Determine the [x, y] coordinate at the center of the cell enclosing the given text.  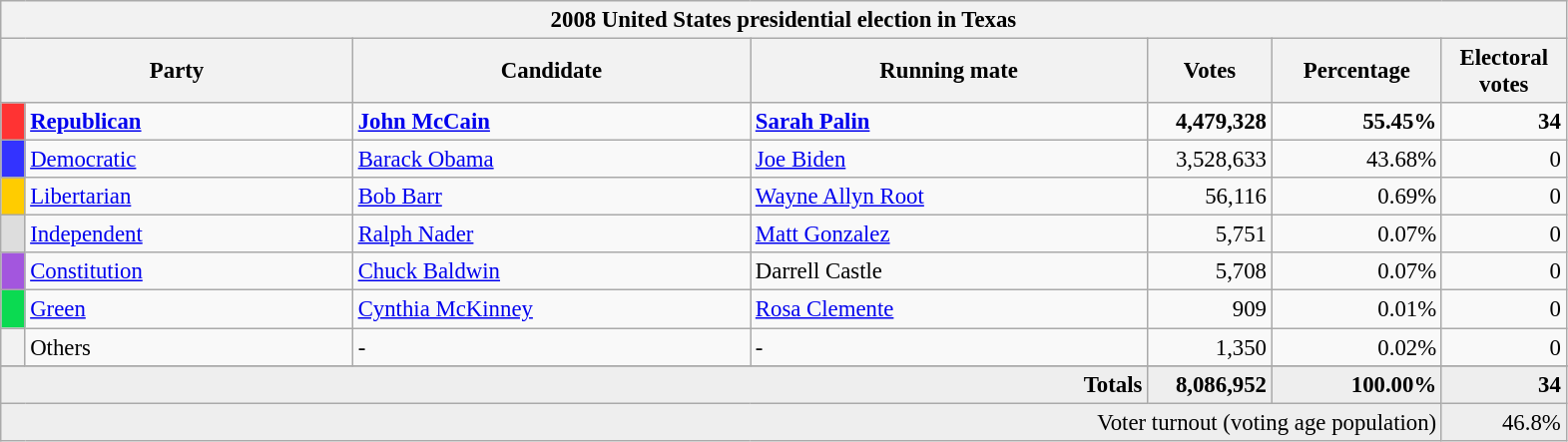
Wayne Allyn Root [949, 197]
0.01% [1356, 309]
46.8% [1503, 422]
8,086,952 [1210, 384]
0.02% [1356, 347]
Cynthia McKinney [551, 309]
0.69% [1356, 197]
Bob Barr [551, 197]
Votes [1210, 72]
Ralph Nader [551, 234]
Others [189, 347]
55.45% [1356, 122]
Totals [575, 384]
Percentage [1356, 72]
Running mate [949, 72]
Constitution [189, 272]
Barack Obama [551, 160]
Joe Biden [949, 160]
John McCain [551, 122]
909 [1210, 309]
Independent [189, 234]
Electoral votes [1503, 72]
100.00% [1356, 384]
Republican [189, 122]
1,350 [1210, 347]
43.68% [1356, 160]
4,479,328 [1210, 122]
Libertarian [189, 197]
Candidate [551, 72]
Rosa Clemente [949, 309]
Voter turnout (voting age population) [722, 422]
Party [178, 72]
Democratic [189, 160]
Chuck Baldwin [551, 272]
5,708 [1210, 272]
Sarah Palin [949, 122]
Green [189, 309]
3,528,633 [1210, 160]
56,116 [1210, 197]
5,751 [1210, 234]
Matt Gonzalez [949, 234]
Darrell Castle [949, 272]
2008 United States presidential election in Texas [784, 20]
